Scan for the cell matching the given text and deliver its [x, y] coordinate at center. 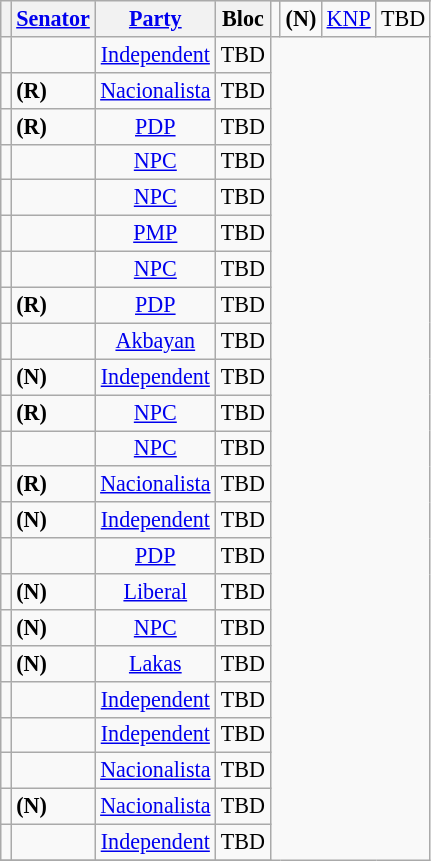
Bloc [243, 18]
Senator [53, 18]
Party [156, 18]
Lakas [156, 663]
PMP [156, 233]
Akbayan [156, 341]
KNP [348, 18]
Liberal [156, 591]
